Locate the cell with the specified text and output its (X, Y) center coordinate. 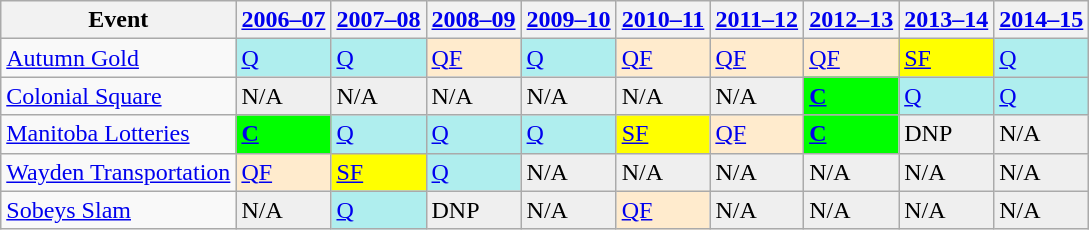
2014–15 (1042, 20)
Wayden Transportation (118, 172)
Manitoba Lotteries (118, 134)
2009–10 (568, 20)
2011–12 (757, 20)
2007–08 (378, 20)
Sobeys Slam (118, 210)
Event (118, 20)
2010–11 (663, 20)
2006–07 (284, 20)
Colonial Square (118, 96)
Autumn Gold (118, 58)
2008–09 (474, 20)
2012–13 (852, 20)
2013–14 (946, 20)
